Return the (X, Y) coordinate for the center point of the cell that contains the specified text.  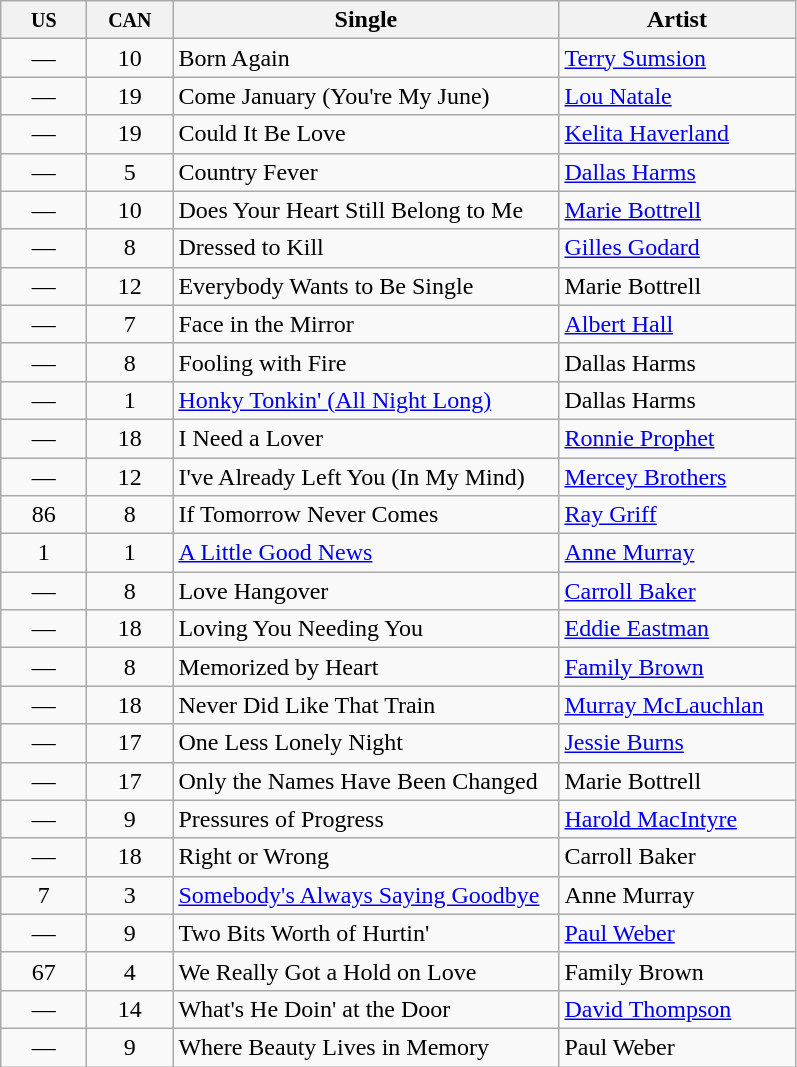
86 (44, 515)
5 (130, 172)
Murray McLauchlan (677, 705)
Eddie Eastman (677, 629)
Country Fever (366, 172)
Single (366, 20)
What's He Doin' at the Door (366, 1009)
We Really Got a Hold on Love (366, 971)
Loving You Needing You (366, 629)
3 (130, 895)
Artist (677, 20)
Come January (You're My June) (366, 96)
Born Again (366, 58)
Does Your Heart Still Belong to Me (366, 210)
Pressures of Progress (366, 819)
4 (130, 971)
Albert Hall (677, 324)
Two Bits Worth of Hurtin' (366, 933)
CAN (130, 20)
Ronnie Prophet (677, 438)
Never Did Like That Train (366, 705)
Where Beauty Lives in Memory (366, 1047)
Face in the Mirror (366, 324)
Somebody's Always Saying Goodbye (366, 895)
A Little Good News (366, 553)
Dressed to Kill (366, 248)
If Tomorrow Never Comes (366, 515)
Kelita Haverland (677, 134)
Love Hangover (366, 591)
Lou Natale (677, 96)
Mercey Brothers (677, 477)
Only the Names Have Been Changed (366, 781)
Ray Griff (677, 515)
67 (44, 971)
Terry Sumsion (677, 58)
Harold MacIntyre (677, 819)
14 (130, 1009)
Jessie Burns (677, 743)
One Less Lonely Night (366, 743)
I've Already Left You (In My Mind) (366, 477)
Memorized by Heart (366, 667)
Gilles Godard (677, 248)
Right or Wrong (366, 857)
David Thompson (677, 1009)
Fooling with Fire (366, 362)
US (44, 20)
Everybody Wants to Be Single (366, 286)
I Need a Lover (366, 438)
Could It Be Love (366, 134)
Honky Tonkin' (All Night Long) (366, 400)
